Return [x, y] of the center of cell containing provided text 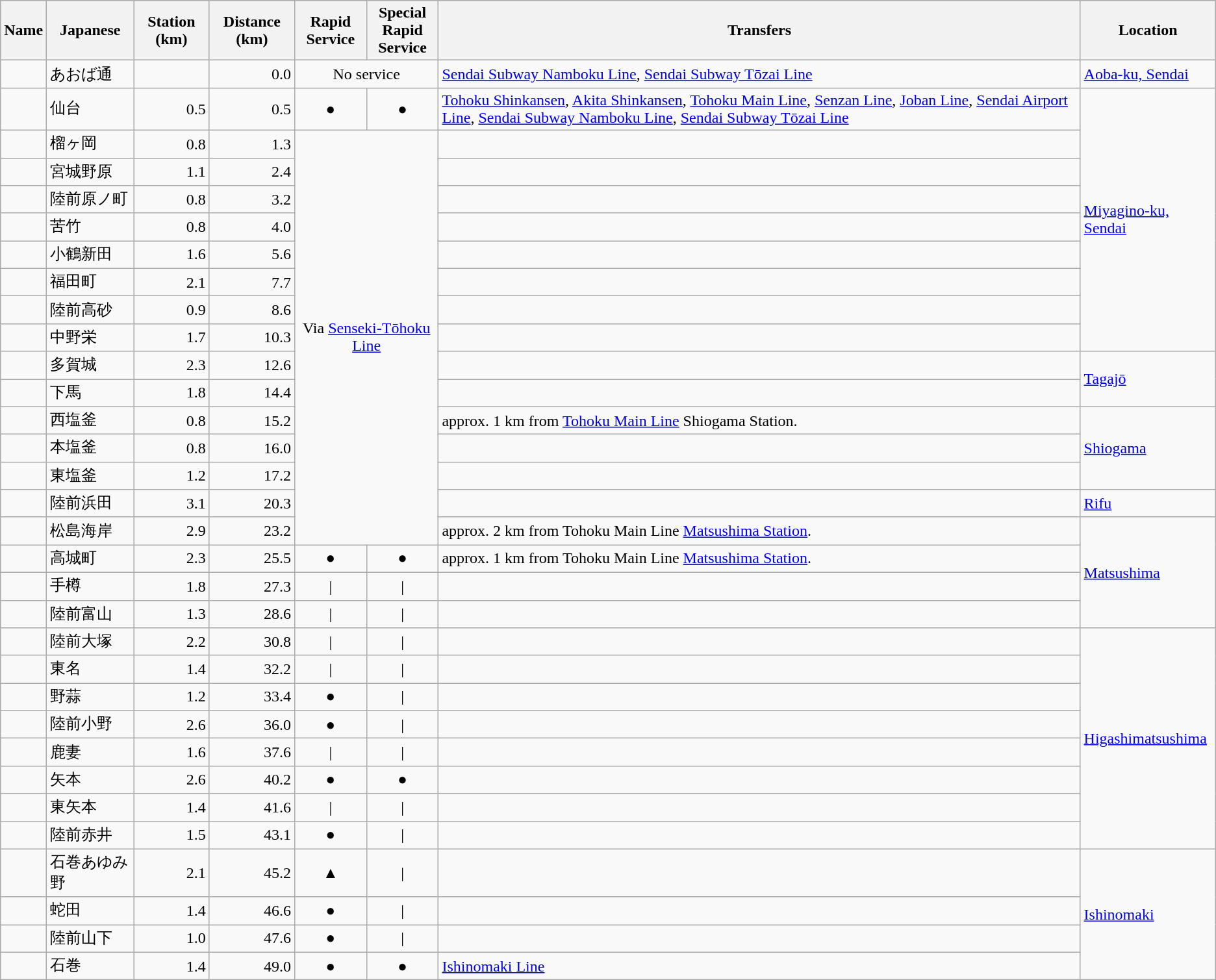
Shiogama [1148, 448]
仙台 [90, 109]
Name [23, 31]
7.7 [252, 282]
23.2 [252, 531]
37.6 [252, 752]
1.7 [171, 338]
Matsushima [1148, 572]
43.1 [252, 835]
40.2 [252, 779]
1.0 [171, 939]
陸前浜田 [90, 504]
20.3 [252, 504]
陸前赤井 [90, 835]
32.2 [252, 669]
1.5 [171, 835]
陸前高砂 [90, 310]
27.3 [252, 586]
野蒜 [90, 697]
松島海岸 [90, 531]
鹿妻 [90, 752]
高城町 [90, 559]
RapidService [330, 31]
福田町 [90, 282]
下馬 [90, 394]
Higashimatsushima [1148, 738]
あおば通 [90, 74]
Via Senseki-Tōhoku Line [366, 337]
宮城野原 [90, 171]
0.9 [171, 310]
5.6 [252, 255]
苦竹 [90, 227]
手樽 [90, 586]
28.6 [252, 614]
3.1 [171, 504]
approx. 2 km from Tohoku Main Line Matsushima Station. [759, 531]
No service [366, 74]
14.4 [252, 394]
3.2 [252, 200]
陸前山下 [90, 939]
榴ヶ岡 [90, 144]
36.0 [252, 725]
2.2 [171, 642]
25.5 [252, 559]
本塩釜 [90, 448]
東塩釜 [90, 475]
Location [1148, 31]
33.4 [252, 697]
多賀城 [90, 365]
東名 [90, 669]
4.0 [252, 227]
Aoba-ku, Sendai [1148, 74]
Sendai Subway Namboku Line, Sendai Subway Tōzai Line [759, 74]
12.6 [252, 365]
2.9 [171, 531]
陸前大塚 [90, 642]
15.2 [252, 421]
中野栄 [90, 338]
approx. 1 km from Tohoku Main Line Matsushima Station. [759, 559]
49.0 [252, 966]
陸前富山 [90, 614]
西塩釜 [90, 421]
17.2 [252, 475]
1.1 [171, 171]
30.8 [252, 642]
47.6 [252, 939]
approx. 1 km from Tohoku Main Line Shiogama Station. [759, 421]
石巻 [90, 966]
46.6 [252, 911]
陸前原ノ町 [90, 200]
45.2 [252, 873]
8.6 [252, 310]
蛇田 [90, 911]
16.0 [252, 448]
Ishinomaki Line [759, 966]
Station (km) [171, 31]
▲ [330, 873]
Transfers [759, 31]
石巻あゆみ野 [90, 873]
0.0 [252, 74]
Ishinomaki [1148, 914]
Miyagino-ku, Sendai [1148, 220]
陸前小野 [90, 725]
Rifu [1148, 504]
10.3 [252, 338]
矢本 [90, 779]
2.4 [252, 171]
SpecialRapidService [403, 31]
Tagajō [1148, 379]
東矢本 [90, 808]
Distance (km) [252, 31]
41.6 [252, 808]
小鶴新田 [90, 255]
Japanese [90, 31]
